Search for the cell housing the specified text and yield its [x, y] center coordinate. 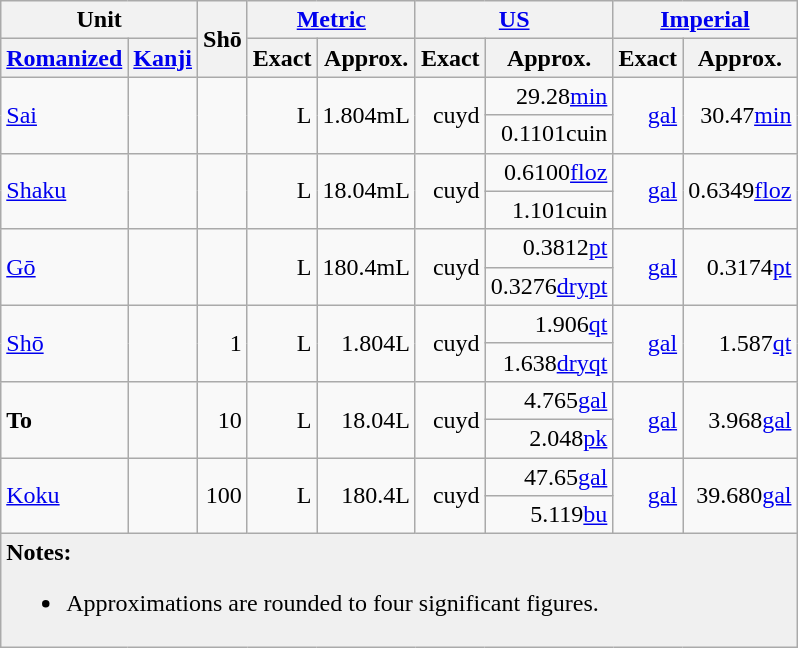
Romanized [64, 58]
3.968gal [740, 419]
1.804L [366, 343]
18.04L [366, 419]
5.119bu [549, 515]
Kanji [163, 58]
Notes:Approximations are rounded to four significant figures. [399, 590]
100 [223, 496]
US [514, 20]
47.65gal [549, 477]
0.6349floz [740, 191]
0.3812pt [549, 248]
2.048pk [549, 438]
4.765gal [549, 400]
39.680gal [740, 496]
1.638dryqt [549, 362]
180.4L [366, 496]
Metric [331, 20]
1.906qt [549, 324]
18.04mL [366, 191]
1.101cuin [549, 210]
29.28min [549, 96]
Sai [64, 115]
To [64, 419]
10 [223, 419]
Shaku [64, 191]
180.4mL [366, 267]
Koku [64, 496]
Gō [64, 267]
1.804mL [366, 115]
Unit [100, 20]
0.3276drypt [549, 286]
0.3174pt [740, 267]
Imperial [705, 20]
1 [223, 343]
0.6100floz [549, 172]
30.47min [740, 115]
1.587qt [740, 343]
0.1101cuin [549, 134]
